Provide the (x, y) coordinate of the cell's center where the given text is located.  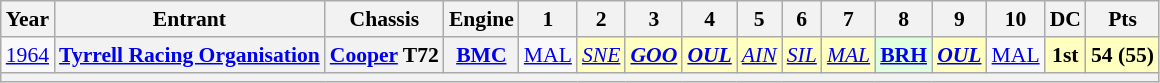
1 (548, 19)
10 (1016, 19)
5 (760, 19)
9 (959, 19)
Tyrrell Racing Organisation (190, 55)
3 (654, 19)
GOO (654, 55)
8 (904, 19)
AIN (760, 55)
Pts (1122, 19)
BRH (904, 55)
1964 (28, 55)
SIL (802, 55)
54 (55) (1122, 55)
Year (28, 19)
1st (1066, 55)
DC (1066, 19)
4 (709, 19)
SNE (602, 55)
Chassis (384, 19)
BMC (482, 55)
6 (802, 19)
Entrant (190, 19)
7 (848, 19)
Engine (482, 19)
Cooper T72 (384, 55)
2 (602, 19)
